Determine the (X, Y) coordinate at the center of the cell enclosing the given text.  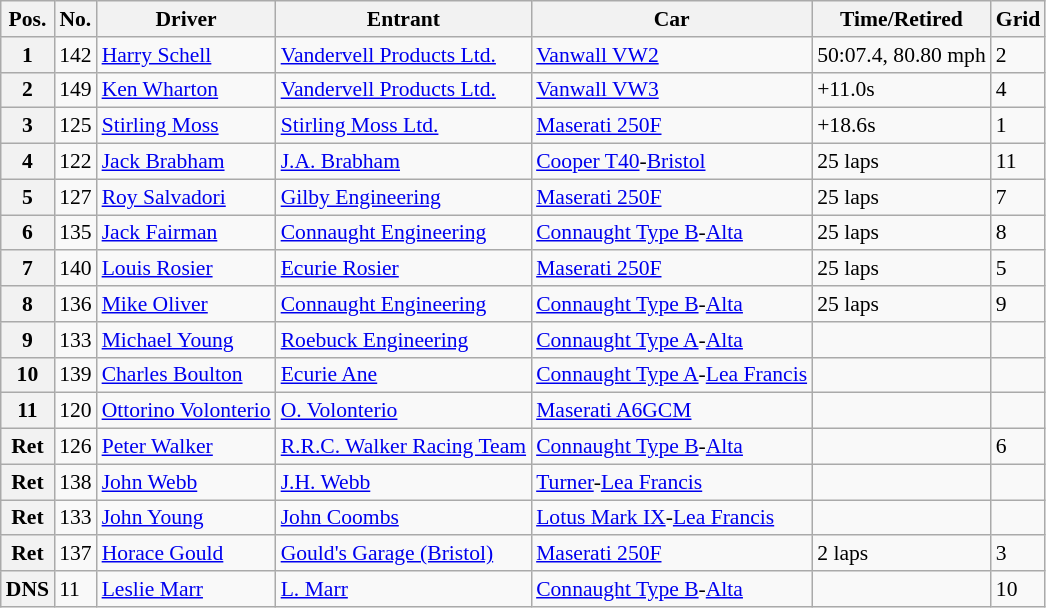
137 (76, 554)
Ecurie Ane (404, 375)
+11.0s (902, 90)
Leslie Marr (186, 589)
Turner-Lea Francis (672, 482)
Connaught Type A-Lea Francis (672, 375)
Jack Brabham (186, 162)
2 laps (902, 554)
Harry Schell (186, 55)
Louis Rosier (186, 269)
Stirling Moss (186, 126)
Time/Retired (902, 19)
J.H. Webb (404, 482)
Roy Salvadori (186, 197)
149 (76, 90)
Vanwall VW3 (672, 90)
50:07.4, 80.80 mph (902, 55)
DNS (28, 589)
126 (76, 447)
Ken Wharton (186, 90)
Entrant (404, 19)
Connaught Type A-Alta (672, 340)
Charles Boulton (186, 375)
120 (76, 411)
Stirling Moss Ltd. (404, 126)
Gould's Garage (Bristol) (404, 554)
Michael Young (186, 340)
John Young (186, 518)
140 (76, 269)
Cooper T40-Bristol (672, 162)
138 (76, 482)
Driver (186, 19)
Grid (1018, 19)
Jack Fairman (186, 233)
Horace Gould (186, 554)
Vanwall VW2 (672, 55)
Car (672, 19)
J.A. Brabham (404, 162)
127 (76, 197)
R.R.C. Walker Racing Team (404, 447)
135 (76, 233)
No. (76, 19)
Roebuck Engineering (404, 340)
O. Volonterio (404, 411)
136 (76, 304)
John Coombs (404, 518)
Maserati A6GCM (672, 411)
Ecurie Rosier (404, 269)
Lotus Mark IX-Lea Francis (672, 518)
Mike Oliver (186, 304)
Gilby Engineering (404, 197)
John Webb (186, 482)
Peter Walker (186, 447)
139 (76, 375)
+18.6s (902, 126)
125 (76, 126)
142 (76, 55)
L. Marr (404, 589)
Ottorino Volonterio (186, 411)
Pos. (28, 19)
122 (76, 162)
